Return [X, Y] of the center of cell containing provided text 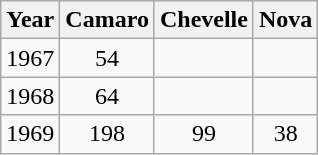
Chevelle [204, 20]
54 [108, 58]
198 [108, 134]
64 [108, 96]
38 [285, 134]
99 [204, 134]
Year [30, 20]
Nova [285, 20]
1968 [30, 96]
1969 [30, 134]
1967 [30, 58]
Camaro [108, 20]
